Provide the (X, Y) coordinate of the cell's center where the given text is located.  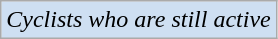
Cyclists who are still active (138, 20)
